Pinpoint the cell where the given text exists, returning its (X, Y) midpoint coordinate. 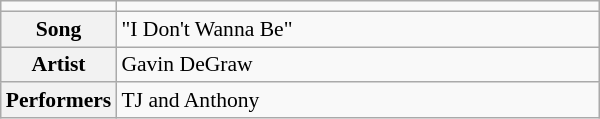
Artist (59, 65)
Performers (59, 101)
"I Don't Wanna Be" (358, 29)
TJ and Anthony (358, 101)
Gavin DeGraw (358, 65)
Song (59, 29)
